Return [X, Y] of the center of cell containing provided text 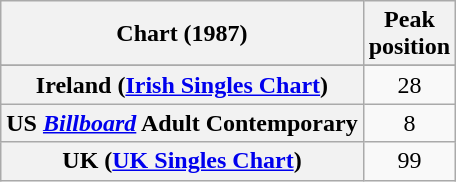
UK (UK Singles Chart) [182, 161]
Ireland (Irish Singles Chart) [182, 85]
28 [409, 85]
Peakposition [409, 34]
Chart (1987) [182, 34]
8 [409, 123]
99 [409, 161]
US Billboard Adult Contemporary [182, 123]
